Capture the cell that displays the provided text and extract its [x, y] central coordinate. 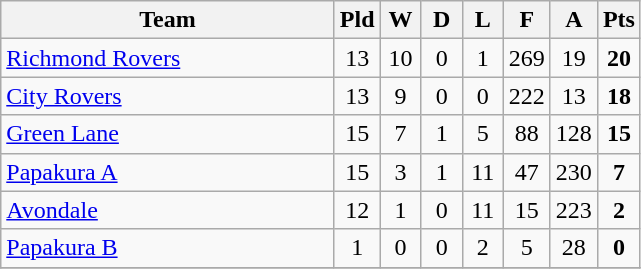
10 [400, 58]
9 [400, 96]
47 [526, 172]
City Rovers [168, 96]
L [482, 20]
Papakura A [168, 172]
88 [526, 134]
A [574, 20]
Green Lane [168, 134]
D [442, 20]
128 [574, 134]
3 [400, 172]
Pld [357, 20]
Pts [618, 20]
222 [526, 96]
12 [357, 210]
18 [618, 96]
28 [574, 248]
20 [618, 58]
19 [574, 58]
269 [526, 58]
230 [574, 172]
223 [574, 210]
Papakura B [168, 248]
W [400, 20]
Team [168, 20]
F [526, 20]
Richmond Rovers [168, 58]
Avondale [168, 210]
